Detect which cell encompasses the target text, then output its (x, y) center coordinate. 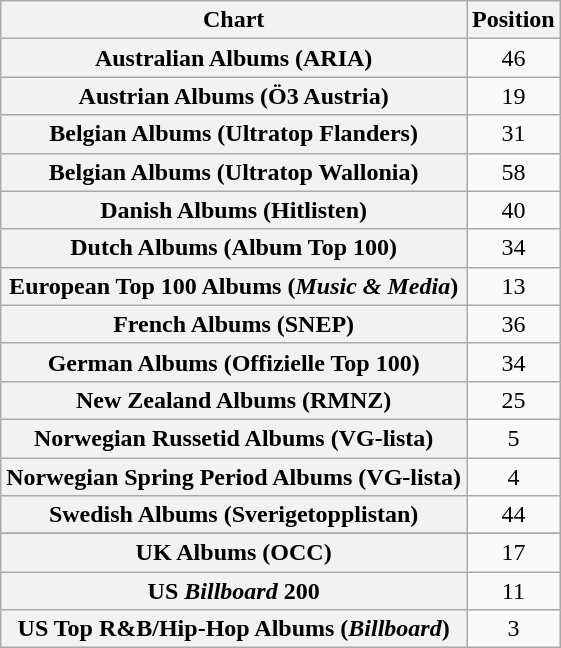
Belgian Albums (Ultratop Wallonia) (234, 172)
Chart (234, 20)
Swedish Albums (Sverigetopplistan) (234, 515)
Belgian Albums (Ultratop Flanders) (234, 134)
44 (513, 515)
40 (513, 210)
Norwegian Russetid Albums (VG-lista) (234, 438)
Dutch Albums (Album Top 100) (234, 248)
11 (513, 591)
Australian Albums (ARIA) (234, 58)
25 (513, 400)
5 (513, 438)
New Zealand Albums (RMNZ) (234, 400)
UK Albums (OCC) (234, 553)
German Albums (Offizielle Top 100) (234, 362)
Austrian Albums (Ö3 Austria) (234, 96)
French Albums (SNEP) (234, 324)
4 (513, 477)
31 (513, 134)
US Billboard 200 (234, 591)
Danish Albums (Hitlisten) (234, 210)
European Top 100 Albums (Music & Media) (234, 286)
3 (513, 629)
58 (513, 172)
19 (513, 96)
36 (513, 324)
46 (513, 58)
13 (513, 286)
17 (513, 553)
Position (513, 20)
US Top R&B/Hip-Hop Albums (Billboard) (234, 629)
Norwegian Spring Period Albums (VG-lista) (234, 477)
